Return the (x, y) coordinate for the center point of the cell that contains the specified text.  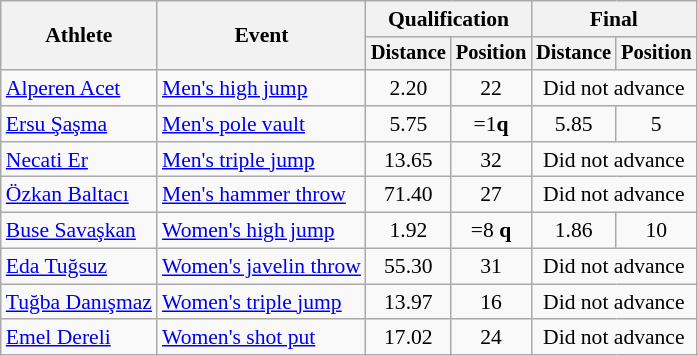
1.86 (574, 231)
Men's pole vault (262, 124)
Athlete (79, 36)
Alperen Acet (79, 88)
Women's high jump (262, 231)
Ersu Şaşma (79, 124)
16 (491, 302)
=1q (491, 124)
13.65 (408, 160)
Final (614, 19)
31 (491, 267)
10 (656, 231)
2.20 (408, 88)
27 (491, 195)
5.85 (574, 124)
1.92 (408, 231)
Eda Tuğsuz (79, 267)
5.75 (408, 124)
=8 q (491, 231)
24 (491, 338)
Women's javelin throw (262, 267)
Women's triple jump (262, 302)
71.40 (408, 195)
Men's hammer throw (262, 195)
Necati Er (79, 160)
Men's triple jump (262, 160)
22 (491, 88)
Event (262, 36)
Tuğba Danışmaz (79, 302)
17.02 (408, 338)
Men's high jump (262, 88)
Qualification (448, 19)
Emel Dereli (79, 338)
32 (491, 160)
13.97 (408, 302)
5 (656, 124)
Buse Savaşkan (79, 231)
55.30 (408, 267)
Özkan Baltacı (79, 195)
Women's shot put (262, 338)
